For the text-containing cell, return its midpoint in (x, y) coordinate format. 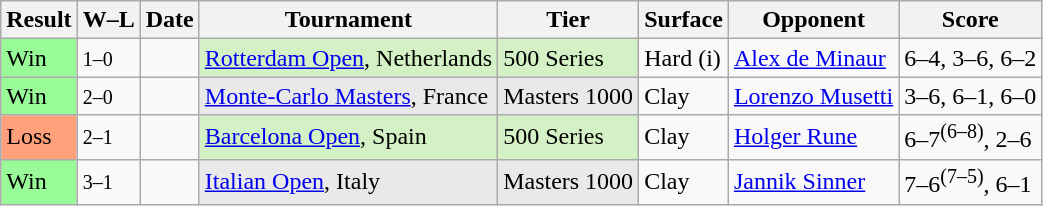
Loss (39, 138)
Surface (684, 20)
7–6(7–5), 6–1 (970, 182)
Rotterdam Open, Netherlands (348, 58)
Holger Rune (813, 138)
3–1 (108, 182)
W–L (108, 20)
Lorenzo Musetti (813, 96)
Tournament (348, 20)
3–6, 6–1, 6–0 (970, 96)
2–0 (108, 96)
Monte-Carlo Masters, France (348, 96)
Date (170, 20)
Barcelona Open, Spain (348, 138)
Jannik Sinner (813, 182)
2–1 (108, 138)
Score (970, 20)
6–7(6–8), 2–6 (970, 138)
1–0 (108, 58)
Alex de Minaur (813, 58)
Hard (i) (684, 58)
Tier (568, 20)
Italian Open, Italy (348, 182)
Result (39, 20)
6–4, 3–6, 6–2 (970, 58)
Opponent (813, 20)
